Capture the cell that displays the provided text and extract its (X, Y) central coordinate. 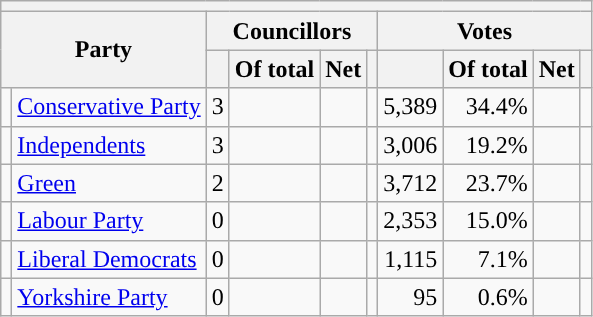
Yorkshire Party (109, 297)
Votes (485, 31)
3,712 (410, 183)
Party (104, 50)
1,115 (410, 259)
23.7% (488, 183)
2,353 (410, 221)
Councillors (292, 31)
3,006 (410, 145)
15.0% (488, 221)
Conservative Party (109, 107)
2 (218, 183)
0.6% (488, 297)
7.1% (488, 259)
19.2% (488, 145)
5,389 (410, 107)
95 (410, 297)
Independents (109, 145)
Green (109, 183)
Liberal Democrats (109, 259)
Labour Party (109, 221)
34.4% (488, 107)
